For the text-containing cell, return its midpoint in (X, Y) coordinate format. 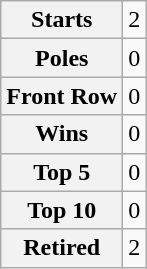
Wins (62, 134)
Top 10 (62, 210)
Poles (62, 58)
Starts (62, 20)
Front Row (62, 96)
Retired (62, 248)
Top 5 (62, 172)
